Return [x, y] of the center of cell containing provided text 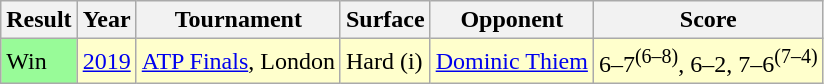
2019 [106, 62]
Result [39, 20]
6–7(6–8), 6–2, 7–6(7–4) [708, 62]
Tournament [238, 20]
Dominic Thiem [512, 62]
Year [106, 20]
Hard (i) [385, 62]
Score [708, 20]
Opponent [512, 20]
Win [39, 62]
ATP Finals, London [238, 62]
Surface [385, 20]
